Detect which cell encompasses the target text, then output its [x, y] center coordinate. 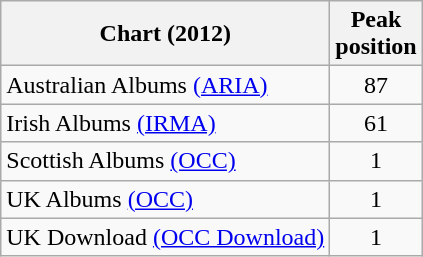
Peakposition [376, 34]
61 [376, 123]
Australian Albums (ARIA) [166, 85]
UK Albums (OCC) [166, 199]
UK Download (OCC Download) [166, 237]
Scottish Albums (OCC) [166, 161]
Chart (2012) [166, 34]
Irish Albums (IRMA) [166, 123]
87 [376, 85]
